For the text-containing cell, return its midpoint in (x, y) coordinate format. 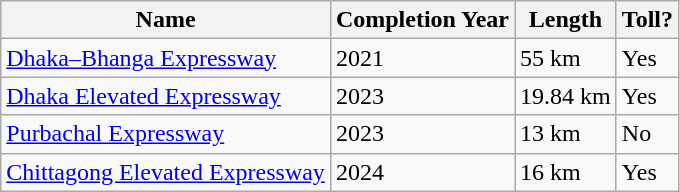
2024 (422, 172)
Length (566, 20)
Dhaka–Bhanga Expressway (166, 58)
No (647, 134)
Purbachal Expressway (166, 134)
Name (166, 20)
16 km (566, 172)
Completion Year (422, 20)
55 km (566, 58)
19.84 km (566, 96)
2021 (422, 58)
13 km (566, 134)
Toll? (647, 20)
Dhaka Elevated Expressway (166, 96)
Chittagong Elevated Expressway (166, 172)
